Find where the given text appears and provide that cell's center as (x, y) coordinate. 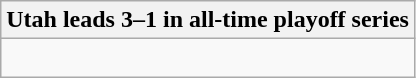
Utah leads 3–1 in all-time playoff series (208, 20)
